Pinpoint the cell where the given text exists, returning its (X, Y) midpoint coordinate. 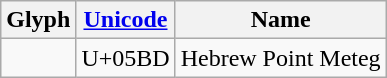
Glyph (38, 20)
Hebrew Point Meteg (280, 58)
Name (280, 20)
Unicode (126, 20)
U+05BD (126, 58)
